For the text-containing cell, return its midpoint in [x, y] coordinate format. 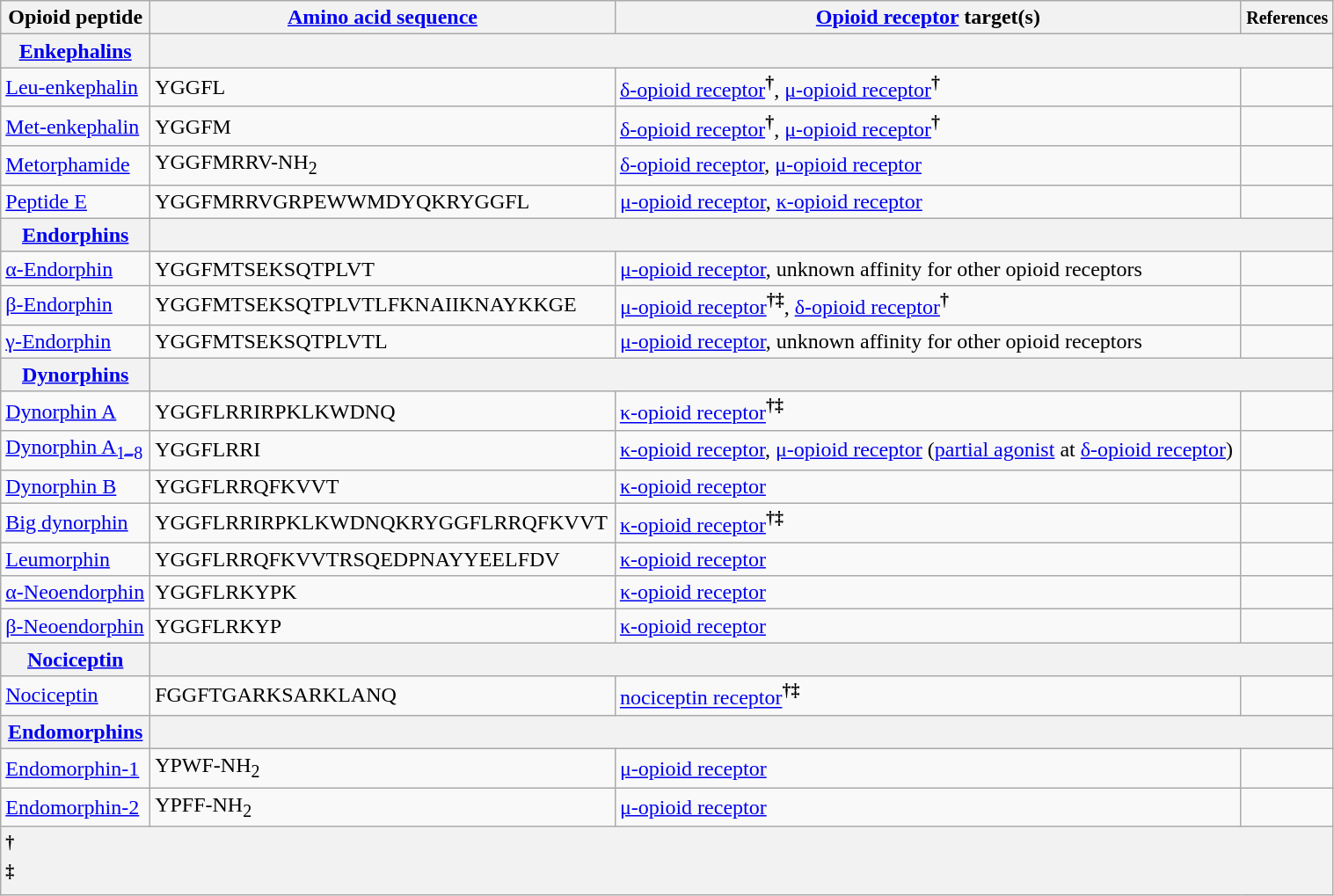
β-Endorphin [76, 306]
YGGFLRRQFKVVT [383, 486]
YGGFM [383, 127]
Dynorphin A [76, 412]
YGGFMTSEKSQTPLVTL [383, 341]
Amino acid sequence [383, 18]
YGGFMRRVGRPEWWMDYQKRYGGFL [383, 201]
YGGFL [383, 88]
References [1287, 18]
Big dynorphin [76, 522]
† ‡ [667, 861]
μ-opioid receptor†‡, δ-opioid receptor† [928, 306]
Opioid peptide [76, 18]
YGGFLRRI [383, 450]
Met-enkephalin [76, 127]
nociceptin receptor†‡ [928, 696]
Peptide E [76, 201]
YGGFMTSEKSQTPLVT [383, 268]
μ-opioid receptor, κ-opioid receptor [928, 201]
α-Endorphin [76, 268]
γ-Endorphin [76, 341]
YGGFLRRIRPKLKWDNQ [383, 412]
Opioid receptor target(s) [928, 18]
Leumorphin [76, 559]
Endomorphin-2 [76, 807]
FGGFTGARKSARKLANQ [383, 696]
YPWF-NH2 [383, 769]
Endorphins [76, 235]
Enkephalins [76, 51]
Leu-enkephalin [76, 88]
Endomorphin-1 [76, 769]
δ-opioid receptor, μ-opioid receptor [928, 165]
β-Neoendorphin [76, 626]
YPFF-NH2 [383, 807]
Dynorphins [76, 375]
YGGFLRKYP [383, 626]
YGGFMTSEKSQTPLVTLFKNAIIKNAYKKGE [383, 306]
α-Neoendorphin [76, 593]
Metorphamide [76, 165]
YGGFLRRIRPKLKWDNQKRYGGFLRRQFKVVT [383, 522]
Dynorphin B [76, 486]
YGGFLRKYPK [383, 593]
κ-opioid receptor, μ-opioid receptor (partial agonist at δ-opioid receptor) [928, 450]
Endomorphins [76, 732]
Dynorphin A1–8 [76, 450]
YGGFMRRV-NH2 [383, 165]
YGGFLRRQFKVVTRSQEDPNAYYEELFDV [383, 559]
